Output the (x, y) coordinate of the center of the cell containing the given text.  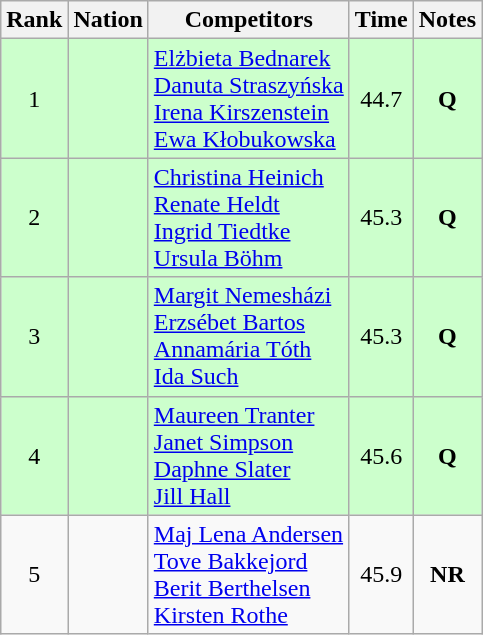
Competitors (248, 20)
2 (34, 218)
45.9 (381, 574)
Time (381, 20)
45.6 (381, 456)
5 (34, 574)
Christina HeinichRenate HeldtIngrid TiedtkeUrsula Böhm (248, 218)
1 (34, 98)
NR (447, 574)
Maj Lena AndersenTove BakkejordBerit BerthelsenKirsten Rothe (248, 574)
Notes (447, 20)
Nation (108, 20)
Margit NemesháziErzsébet BartosAnnamária TóthIda Such (248, 336)
Elżbieta BednarekDanuta StraszyńskaIrena KirszensteinEwa Kłobukowska (248, 98)
44.7 (381, 98)
3 (34, 336)
4 (34, 456)
Rank (34, 20)
Maureen TranterJanet SimpsonDaphne SlaterJill Hall (248, 456)
